Locate the cell with the specified text and output its [x, y] center coordinate. 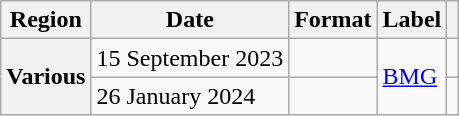
15 September 2023 [190, 58]
Label [412, 20]
Format [333, 20]
Various [46, 77]
26 January 2024 [190, 96]
Date [190, 20]
Region [46, 20]
BMG [412, 77]
